Return the [X, Y] coordinate for the center point of the cell that contains the specified text.  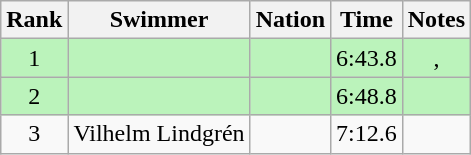
Vilhelm Lindgrén [159, 134]
6:48.8 [367, 96]
3 [34, 134]
Swimmer [159, 20]
, [436, 58]
Time [367, 20]
Notes [436, 20]
6:43.8 [367, 58]
2 [34, 96]
Rank [34, 20]
Nation [290, 20]
1 [34, 58]
7:12.6 [367, 134]
